Capture the cell that displays the provided text and extract its [X, Y] central coordinate. 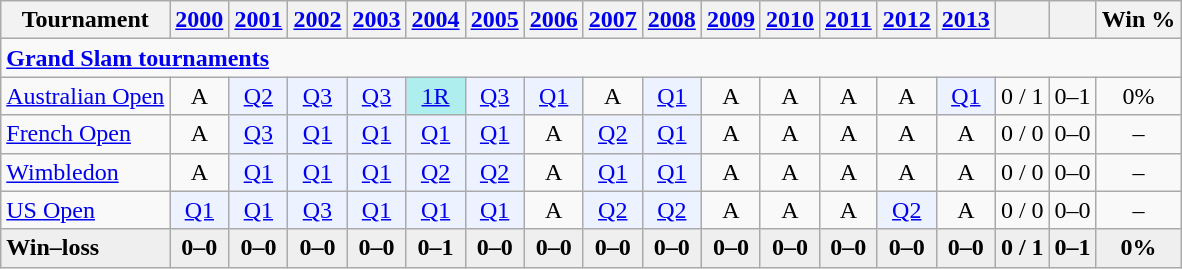
2009 [730, 20]
Tournament [86, 20]
Wimbledon [86, 172]
Win–loss [86, 248]
US Open [86, 210]
2007 [612, 20]
French Open [86, 134]
2004 [436, 20]
2008 [672, 20]
2001 [258, 20]
2003 [376, 20]
2006 [554, 20]
Grand Slam tournaments [591, 58]
Win % [1138, 20]
2011 [848, 20]
1R [436, 96]
2002 [318, 20]
2012 [906, 20]
2013 [966, 20]
2010 [790, 20]
Australian Open [86, 96]
2000 [200, 20]
2005 [494, 20]
